Provide the [x, y] coordinate of the cell's center where the given text is located.  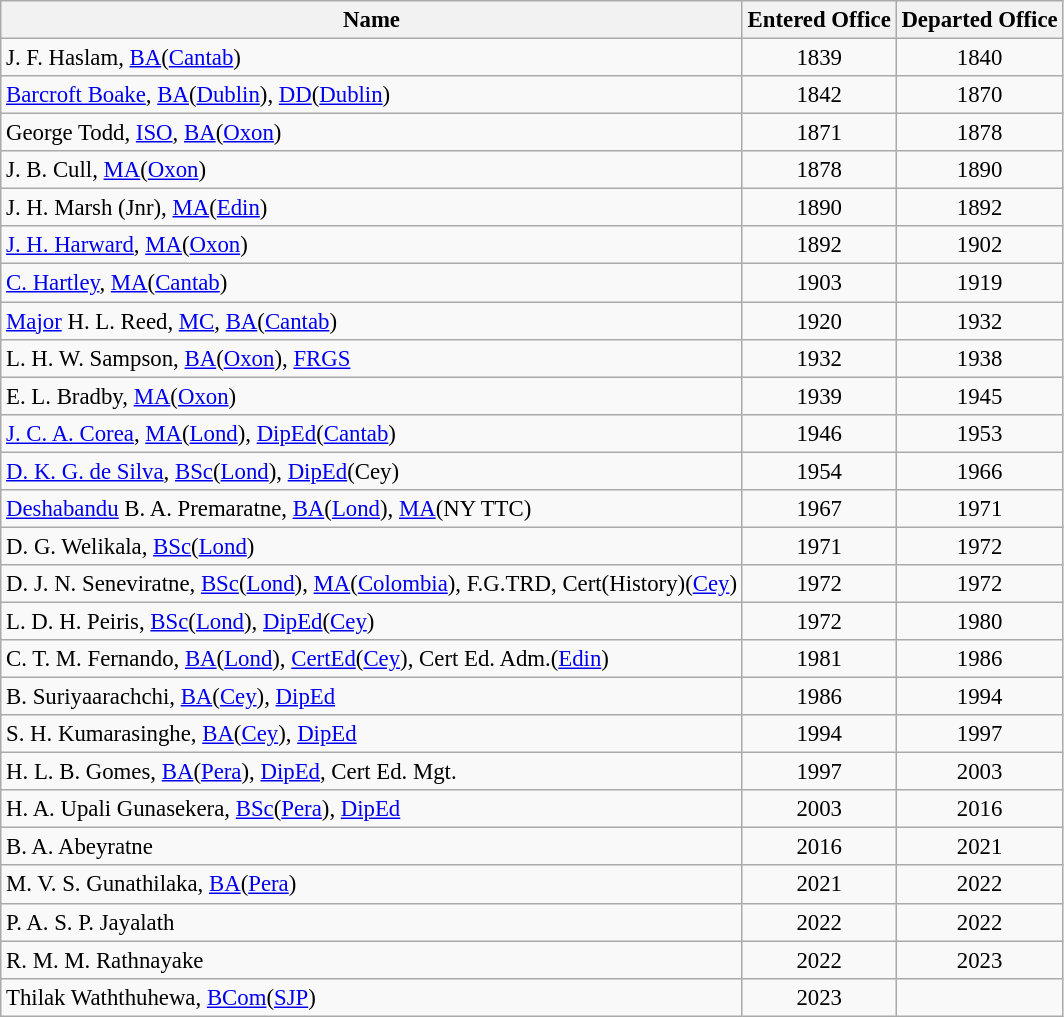
1945 [980, 396]
S. H. Kumarasinghe, BA(Cey), DipEd [372, 734]
C. T. M. Fernando, BA(Lond), CertEd(Cey), Cert Ed. Adm.(Edin) [372, 659]
C. Hartley, MA(Cantab) [372, 283]
1939 [819, 396]
1980 [980, 621]
1946 [819, 433]
J. C. A. Corea, MA(Lond), DipEd(Cantab) [372, 433]
1870 [980, 95]
J. H. Harward, MA(Oxon) [372, 245]
George Todd, ISO, BA(Oxon) [372, 133]
E. L. Bradby, MA(Oxon) [372, 396]
D. K. G. de Silva, BSc(Lond), DipEd(Cey) [372, 471]
R. M. M. Rathnayake [372, 960]
D. J. N. Seneviratne, BSc(Lond), MA(Colombia), F.G.TRD, Cert(History)(Cey) [372, 584]
1871 [819, 133]
H. L. B. Gomes, BA(Pera), DipEd, Cert Ed. Mgt. [372, 772]
1954 [819, 471]
1902 [980, 245]
Name [372, 20]
1966 [980, 471]
J. F. Haslam, BA(Cantab) [372, 58]
1842 [819, 95]
1919 [980, 283]
L. H. W. Sampson, BA(Oxon), FRGS [372, 358]
H. A. Upali Gunasekera, BSc(Pera), DipEd [372, 809]
Entered Office [819, 20]
1903 [819, 283]
1953 [980, 433]
B. A. Abeyratne [372, 847]
M. V. S. Gunathilaka, BA(Pera) [372, 885]
1920 [819, 321]
Major H. L. Reed, MC, BA(Cantab) [372, 321]
Barcroft Boake, BA(Dublin), DD(Dublin) [372, 95]
Thilak Waththuhewa, BCom(SJP) [372, 997]
J. H. Marsh (Jnr), MA(Edin) [372, 208]
P. A. S. P. Jayalath [372, 922]
J. B. Cull, MA(Oxon) [372, 170]
B. Suriyaarachchi, BA(Cey), DipEd [372, 697]
D. G. Welikala, BSc(Lond) [372, 546]
1938 [980, 358]
L. D. H. Peiris, BSc(Lond), DipEd(Cey) [372, 621]
Departed Office [980, 20]
1839 [819, 58]
1967 [819, 509]
1840 [980, 58]
1981 [819, 659]
Deshabandu B. A. Premaratne, BA(Lond), MA(NY TTC) [372, 509]
